Find where the given text appears and provide that cell's center as [x, y] coordinate. 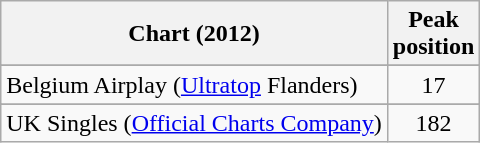
UK Singles (Official Charts Company) [194, 123]
Peakposition [433, 34]
Belgium Airplay (Ultratop Flanders) [194, 85]
17 [433, 85]
Chart (2012) [194, 34]
182 [433, 123]
